Capture the cell that displays the provided text and extract its (X, Y) central coordinate. 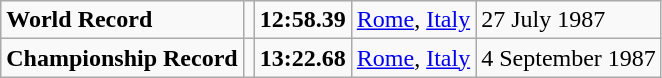
World Record (122, 20)
4 September 1987 (569, 58)
12:58.39 (302, 20)
Championship Record (122, 58)
27 July 1987 (569, 20)
13:22.68 (302, 58)
